Search for the cell housing the specified text and yield its (X, Y) center coordinate. 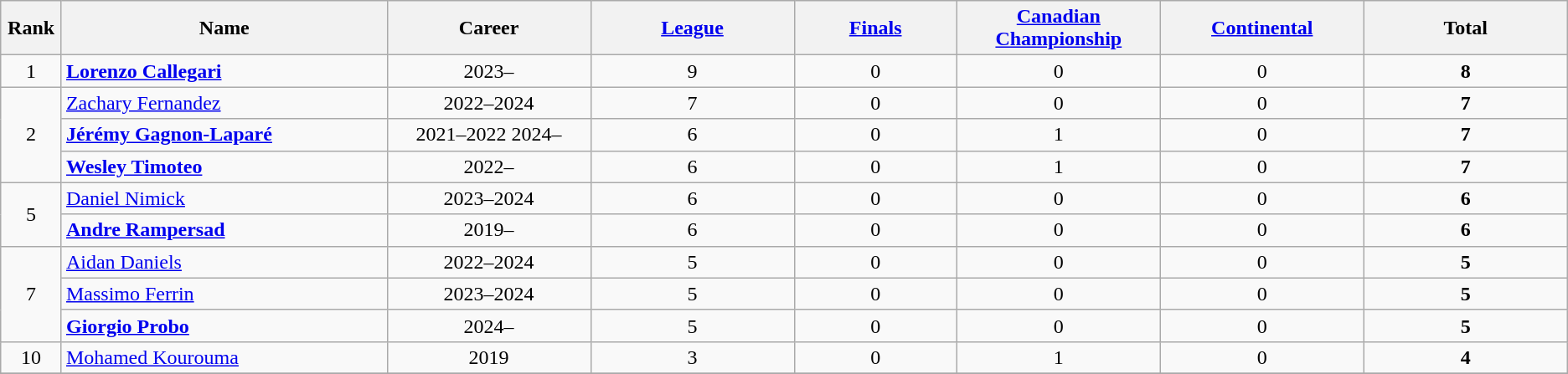
8 (1466, 71)
Total (1466, 28)
2024– (489, 325)
Andre Rampersad (224, 230)
Career (489, 28)
2021–2022 2024– (489, 135)
Giorgio Probo (224, 325)
Zachary Fernandez (224, 103)
Mohamed Kourouma (224, 357)
League (692, 28)
Wesley Timoteo (224, 167)
Aidan Daniels (224, 262)
2019 (489, 357)
2019– (489, 230)
Rank (32, 28)
Jérémy Gagnon-Laparé (224, 135)
3 (692, 357)
Daniel Nimick (224, 198)
10 (32, 357)
Massimo Ferrin (224, 294)
Name (224, 28)
2 (32, 135)
4 (1466, 357)
9 (692, 71)
2022– (489, 167)
Lorenzo Callegari (224, 71)
Canadian Championship (1059, 28)
Continental (1261, 28)
2023– (489, 71)
Finals (875, 28)
